Detect which cell encompasses the target text, then output its [X, Y] center coordinate. 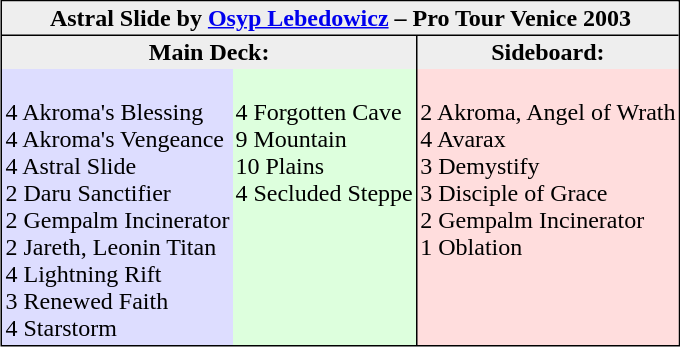
Main Deck: [210, 52]
Sideboard: [548, 52]
2 Akroma, Angel of Wrath 4 Avarax 3 Demystify 3 Disciple of Grace 2 Gempalm Incinerator 1 Oblation [548, 207]
Astral Slide by Osyp Lebedowicz – Pro Tour Venice 2003 [341, 19]
4 Forgotten Cave 9 Mountain 10 Plains 4 Secluded Steppe [324, 207]
